Determine the [x, y] coordinate at the center of the cell enclosing the given text.  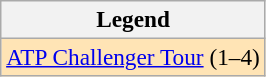
Legend [133, 19]
ATP Challenger Tour (1–4) [133, 57]
